Capture the cell that displays the provided text and extract its (x, y) central coordinate. 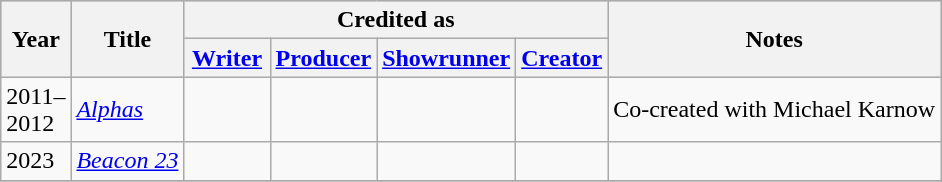
Alphas (128, 110)
Writer (227, 58)
Notes (774, 39)
Title (128, 39)
Year (36, 39)
2023 (36, 161)
Beacon 23 (128, 161)
Showrunner (446, 58)
Producer (324, 58)
2011–2012 (36, 110)
Credited as (396, 20)
Co-created with Michael Karnow (774, 110)
Creator (562, 58)
